Capture the cell that displays the provided text and extract its (x, y) central coordinate. 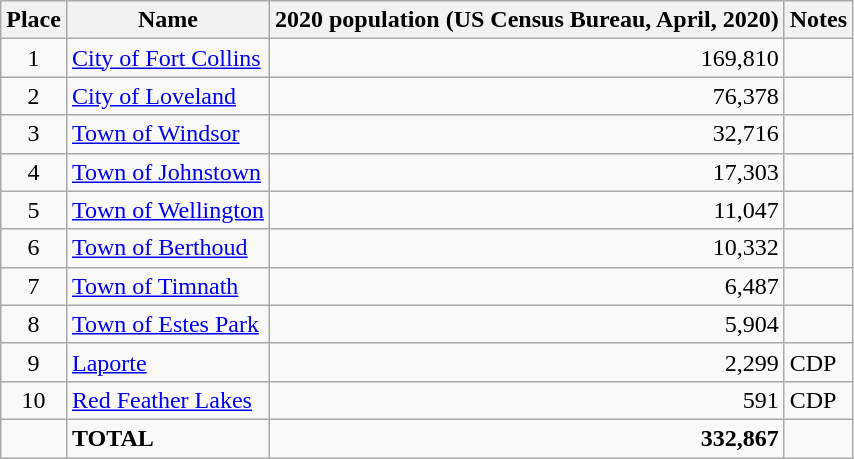
Town of Wellington (168, 210)
Laporte (168, 362)
Town of Berthoud (168, 248)
2 (34, 96)
2020 population (US Census Bureau, April, 2020) (526, 20)
5,904 (526, 324)
2,299 (526, 362)
11,047 (526, 210)
9 (34, 362)
Town of Windsor (168, 134)
6,487 (526, 286)
Name (168, 20)
6 (34, 248)
5 (34, 210)
Town of Johnstown (168, 172)
10 (34, 400)
32,716 (526, 134)
76,378 (526, 96)
17,303 (526, 172)
Town of Estes Park (168, 324)
Notes (818, 20)
Town of Timnath (168, 286)
8 (34, 324)
1 (34, 58)
City of Loveland (168, 96)
TOTAL (168, 438)
10,332 (526, 248)
332,867 (526, 438)
3 (34, 134)
169,810 (526, 58)
Place (34, 20)
7 (34, 286)
591 (526, 400)
Red Feather Lakes (168, 400)
4 (34, 172)
City of Fort Collins (168, 58)
